Extract the (x, y) coordinate from the center of the cell holding the provided text.  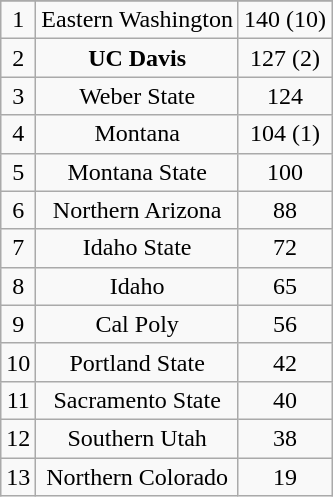
56 (284, 324)
12 (18, 438)
4 (18, 134)
Southern Utah (138, 438)
42 (284, 362)
3 (18, 96)
124 (284, 96)
9 (18, 324)
Northern Colorado (138, 477)
Idaho State (138, 248)
Montana (138, 134)
11 (18, 400)
Northern Arizona (138, 210)
Idaho (138, 286)
UC Davis (138, 58)
65 (284, 286)
100 (284, 172)
19 (284, 477)
40 (284, 400)
Cal Poly (138, 324)
7 (18, 248)
8 (18, 286)
Sacramento State (138, 400)
Portland State (138, 362)
127 (2) (284, 58)
Weber State (138, 96)
140 (10) (284, 20)
72 (284, 248)
38 (284, 438)
Montana State (138, 172)
13 (18, 477)
10 (18, 362)
2 (18, 58)
5 (18, 172)
88 (284, 210)
104 (1) (284, 134)
1 (18, 20)
Eastern Washington (138, 20)
6 (18, 210)
